Output the [x, y] coordinate of the center of the cell containing the given text.  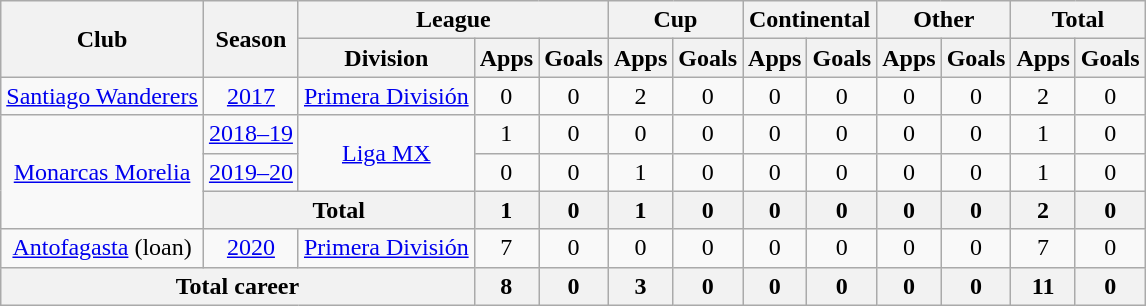
11 [1043, 286]
Antofagasta (loan) [102, 248]
Monarcas Morelia [102, 172]
2020 [250, 248]
Santiago Wanderers [102, 96]
8 [506, 286]
2017 [250, 96]
League [453, 20]
Club [102, 39]
2018–19 [250, 134]
Division [386, 58]
Liga MX [386, 153]
Other [944, 20]
3 [640, 286]
2019–20 [250, 172]
Season [250, 39]
Continental [810, 20]
Total career [238, 286]
Cup [675, 20]
